For the text-containing cell, return its midpoint in [X, Y] coordinate format. 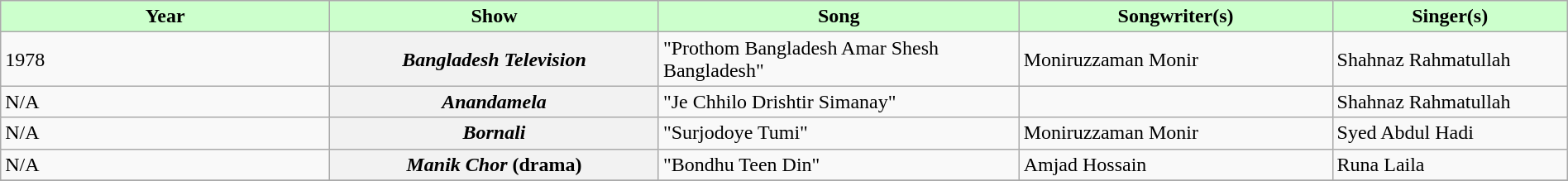
Amjad Hossain [1176, 164]
"Bondhu Teen Din" [839, 164]
"Prothom Bangladesh Amar Shesh Bangladesh" [839, 60]
Show [495, 17]
Manik Chor (drama) [495, 164]
Syed Abdul Hadi [1450, 133]
Bornali [495, 133]
Singer(s) [1450, 17]
Songwriter(s) [1176, 17]
Year [165, 17]
"Surjodoye Tumi" [839, 133]
Anandamela [495, 102]
Runa Laila [1450, 164]
Bangladesh Television [495, 60]
1978 [165, 60]
"Je Chhilo Drishtir Simanay" [839, 102]
Song [839, 17]
